Extract the (X, Y) coordinate from the center of the cell holding the provided text.  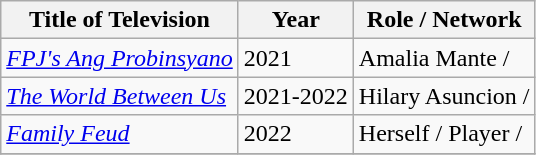
Family Feud (120, 134)
Title of Television (120, 20)
Herself / Player / (444, 134)
Hilary Asuncion / (444, 96)
Role / Network (444, 20)
2021-2022 (296, 96)
2022 (296, 134)
2021 (296, 58)
The World Between Us (120, 96)
FPJ's Ang Probinsyano (120, 58)
Amalia Mante / (444, 58)
Year (296, 20)
